Pinpoint the cell where the given text exists, returning its [X, Y] midpoint coordinate. 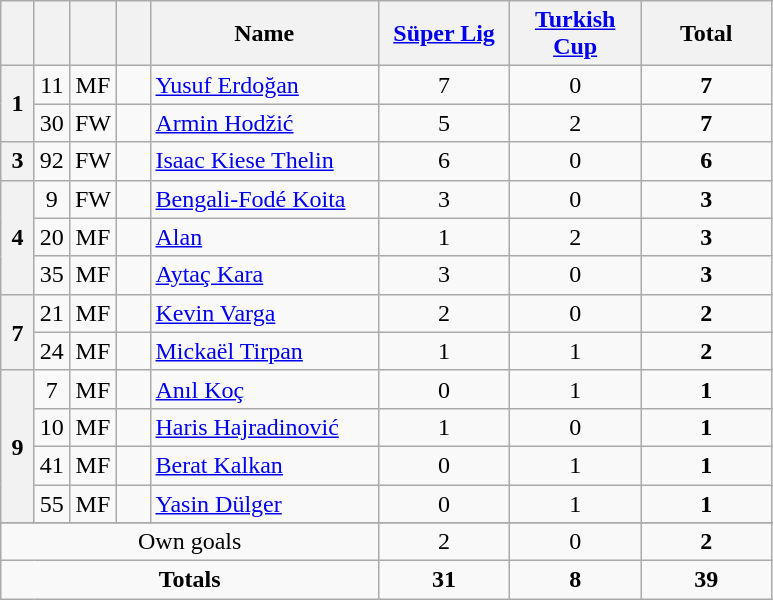
Mickaël Tirpan [264, 351]
Anıl Koç [264, 389]
Yasin Dülger [264, 503]
8 [576, 580]
Berat Kalkan [264, 465]
20 [52, 237]
31 [444, 580]
30 [52, 123]
41 [52, 465]
Kevin Varga [264, 313]
Turkish Cup [576, 34]
24 [52, 351]
Alan [264, 237]
Armin Hodžić [264, 123]
Bengali-Fodé Koita [264, 199]
Name [264, 34]
92 [52, 161]
21 [52, 313]
55 [52, 503]
Süper Lig [444, 34]
39 [706, 580]
Isaac Kiese Thelin [264, 161]
35 [52, 275]
11 [52, 85]
4 [18, 237]
Totals [190, 580]
Total [706, 34]
Aytaç Kara [264, 275]
Yusuf Erdoğan [264, 85]
Haris Hajradinović [264, 427]
10 [52, 427]
Own goals [190, 542]
5 [444, 123]
